Scan for the cell matching the given text and deliver its [X, Y] coordinate at center. 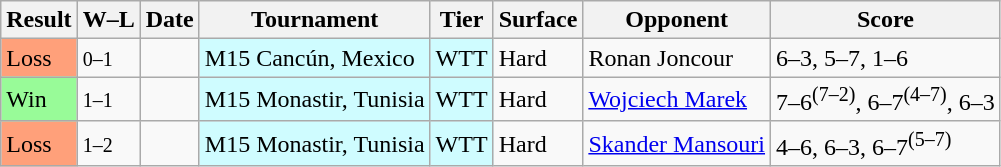
M15 Cancún, Mexico [314, 58]
7–6(7–2), 6–7(4–7), 6–3 [886, 100]
6–3, 5–7, 1–6 [886, 58]
0–1 [108, 58]
Tier [462, 20]
Surface [538, 20]
Win [39, 100]
1–1 [108, 100]
Wojciech Marek [677, 100]
Skander Mansouri [677, 144]
Result [39, 20]
W–L [108, 20]
Ronan Joncour [677, 58]
1–2 [108, 144]
Opponent [677, 20]
Score [886, 20]
Tournament [314, 20]
4–6, 6–3, 6–7(5–7) [886, 144]
Date [170, 20]
